Capture the cell that displays the provided text and extract its (X, Y) central coordinate. 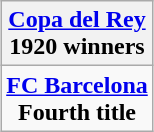
FC BarcelonaFourth title (78, 98)
Copa del Rey1920 winners (78, 34)
